Search for the cell housing the specified text and yield its [X, Y] center coordinate. 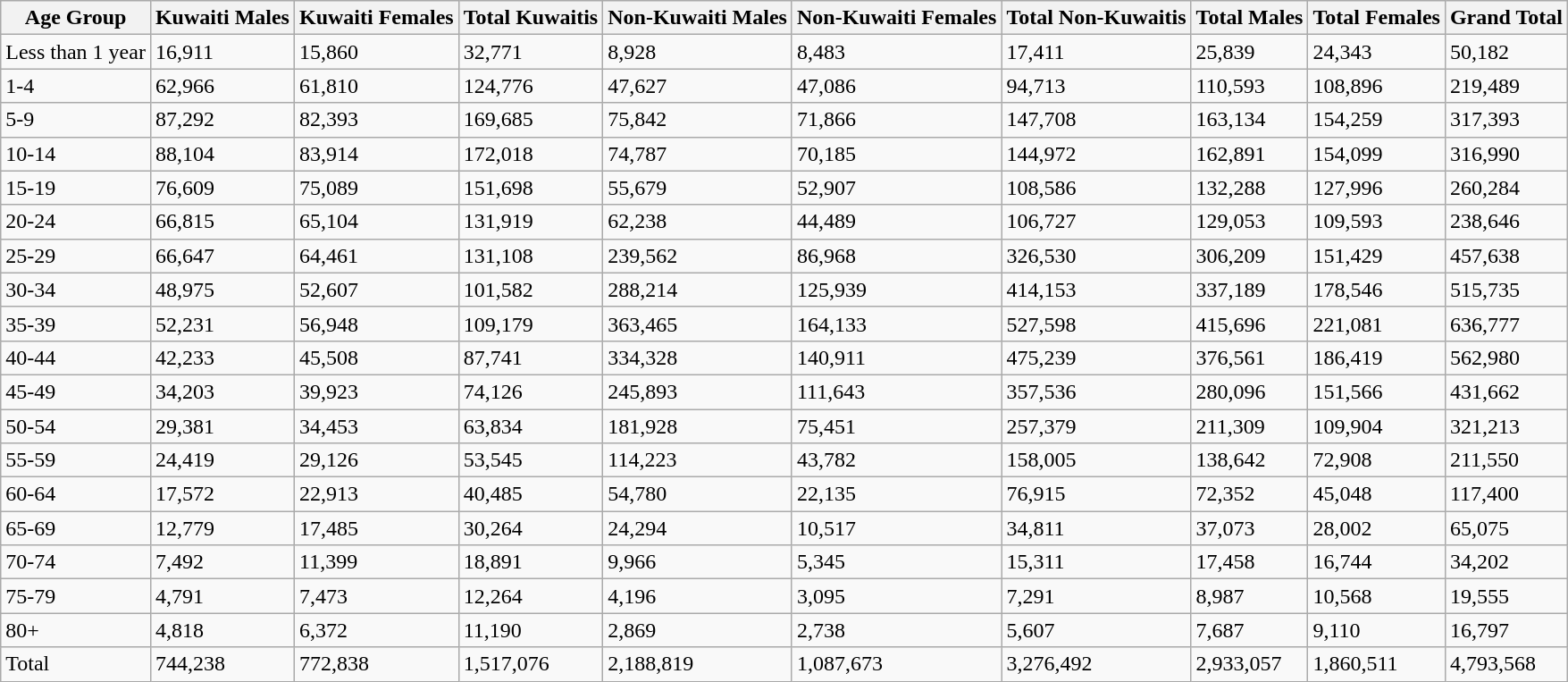
82,393 [376, 120]
211,550 [1506, 460]
288,214 [698, 290]
40-44 [76, 358]
66,647 [222, 256]
127,996 [1376, 188]
316,990 [1506, 154]
11,190 [531, 630]
8,483 [896, 52]
221,081 [1376, 324]
34,453 [376, 426]
4,196 [698, 596]
70,185 [896, 154]
Kuwaiti Males [222, 18]
34,202 [1506, 562]
47,627 [698, 86]
109,593 [1376, 222]
363,465 [698, 324]
16,797 [1506, 630]
72,352 [1249, 494]
117,400 [1506, 494]
151,566 [1376, 392]
62,238 [698, 222]
163,134 [1249, 120]
40,485 [531, 494]
54,780 [698, 494]
17,572 [222, 494]
87,292 [222, 120]
74,126 [531, 392]
8,928 [698, 52]
239,562 [698, 256]
1-4 [76, 86]
376,561 [1249, 358]
9,966 [698, 562]
3,095 [896, 596]
8,987 [1249, 596]
2,869 [698, 630]
50,182 [1506, 52]
19,555 [1506, 596]
132,288 [1249, 188]
415,696 [1249, 324]
76,915 [1096, 494]
164,133 [896, 324]
4,793,568 [1506, 664]
131,919 [531, 222]
414,153 [1096, 290]
76,609 [222, 188]
43,782 [896, 460]
562,980 [1506, 358]
50-54 [76, 426]
106,727 [1096, 222]
111,643 [896, 392]
30-34 [76, 290]
114,223 [698, 460]
10,568 [1376, 596]
52,907 [896, 188]
475,239 [1096, 358]
52,231 [222, 324]
66,815 [222, 222]
65,104 [376, 222]
7,687 [1249, 630]
337,189 [1249, 290]
88,104 [222, 154]
245,893 [698, 392]
124,776 [531, 86]
75,451 [896, 426]
Non-Kuwaiti Females [896, 18]
7,473 [376, 596]
257,379 [1096, 426]
6,372 [376, 630]
29,381 [222, 426]
140,911 [896, 358]
9,110 [1376, 630]
45-49 [76, 392]
431,662 [1506, 392]
321,213 [1506, 426]
109,179 [531, 324]
47,086 [896, 86]
64,461 [376, 256]
326,530 [1096, 256]
61,810 [376, 86]
Kuwaiti Females [376, 18]
108,896 [1376, 86]
1,087,673 [896, 664]
636,777 [1506, 324]
20-24 [76, 222]
22,913 [376, 494]
154,099 [1376, 154]
260,284 [1506, 188]
34,203 [222, 392]
55-59 [76, 460]
71,866 [896, 120]
42,233 [222, 358]
457,638 [1506, 256]
29,126 [376, 460]
101,582 [531, 290]
63,834 [531, 426]
80+ [76, 630]
172,018 [531, 154]
306,209 [1249, 256]
238,646 [1506, 222]
25,839 [1249, 52]
4,791 [222, 596]
144,972 [1096, 154]
Grand Total [1506, 18]
17,411 [1096, 52]
5,345 [896, 562]
151,698 [531, 188]
24,294 [698, 528]
70-74 [76, 562]
178,546 [1376, 290]
7,492 [222, 562]
280,096 [1249, 392]
334,328 [698, 358]
15,311 [1096, 562]
181,928 [698, 426]
Total Females [1376, 18]
317,393 [1506, 120]
527,598 [1096, 324]
83,914 [376, 154]
10-14 [76, 154]
131,108 [531, 256]
15,860 [376, 52]
74,787 [698, 154]
162,891 [1249, 154]
1,860,511 [1376, 664]
147,708 [1096, 120]
Total [76, 664]
48,975 [222, 290]
37,073 [1249, 528]
28,002 [1376, 528]
52,607 [376, 290]
158,005 [1096, 460]
18,891 [531, 562]
65-69 [76, 528]
24,419 [222, 460]
12,264 [531, 596]
2,738 [896, 630]
44,489 [896, 222]
34,811 [1096, 528]
2,188,819 [698, 664]
17,485 [376, 528]
53,545 [531, 460]
75,842 [698, 120]
25-29 [76, 256]
3,276,492 [1096, 664]
186,419 [1376, 358]
94,713 [1096, 86]
16,911 [222, 52]
30,264 [531, 528]
2,933,057 [1249, 664]
75-79 [76, 596]
15-19 [76, 188]
4,818 [222, 630]
10,517 [896, 528]
108,586 [1096, 188]
515,735 [1506, 290]
12,779 [222, 528]
45,048 [1376, 494]
Age Group [76, 18]
72,908 [1376, 460]
Less than 1 year [76, 52]
35-39 [76, 324]
1,517,076 [531, 664]
5-9 [76, 120]
219,489 [1506, 86]
39,923 [376, 392]
55,679 [698, 188]
86,968 [896, 256]
32,771 [531, 52]
154,259 [1376, 120]
Total Kuwaitis [531, 18]
110,593 [1249, 86]
744,238 [222, 664]
109,904 [1376, 426]
211,309 [1249, 426]
125,939 [896, 290]
56,948 [376, 324]
7,291 [1096, 596]
Total Males [1249, 18]
138,642 [1249, 460]
151,429 [1376, 256]
Non-Kuwaiti Males [698, 18]
60-64 [76, 494]
129,053 [1249, 222]
65,075 [1506, 528]
62,966 [222, 86]
17,458 [1249, 562]
5,607 [1096, 630]
357,536 [1096, 392]
45,508 [376, 358]
75,089 [376, 188]
87,741 [531, 358]
24,343 [1376, 52]
22,135 [896, 494]
Total Non-Kuwaitis [1096, 18]
169,685 [531, 120]
16,744 [1376, 562]
772,838 [376, 664]
11,399 [376, 562]
